From the cell containing the given text, extract its center point as (X, Y) coordinate. 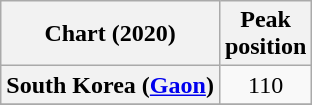
110 (265, 85)
South Korea (Gaon) (110, 85)
Chart (2020) (110, 34)
Peakposition (265, 34)
